Return the (X, Y) coordinate for the center point of the cell that contains the specified text.  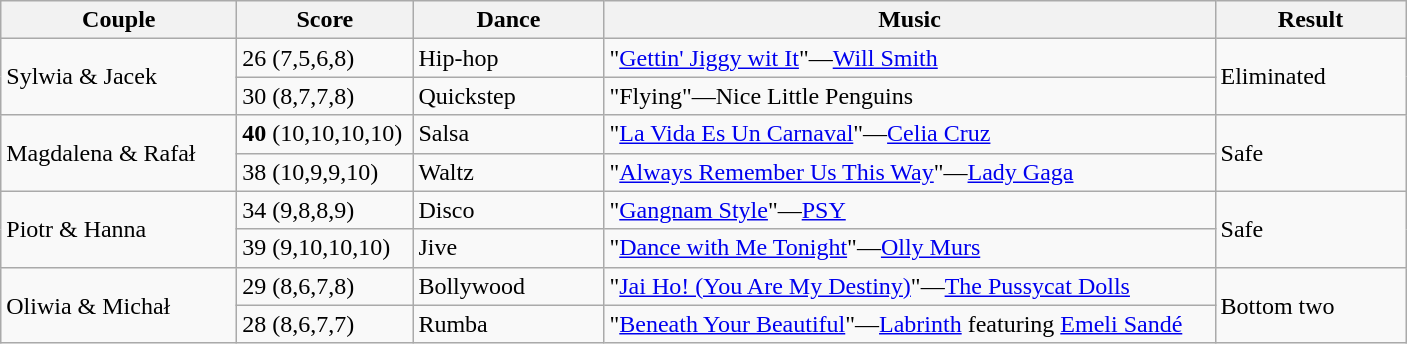
"La Vida Es Un Carnaval"—Celia Cruz (910, 134)
28 (8,6,7,7) (325, 324)
Score (325, 20)
Jive (508, 248)
30 (8,7,7,8) (325, 96)
Couple (119, 20)
Magdalena & Rafał (119, 153)
Oliwia & Michał (119, 305)
Sylwia & Jacek (119, 77)
Piotr & Hanna (119, 229)
"Flying"—Nice Little Penguins (910, 96)
"Gettin' Jiggy wit It"—Will Smith (910, 58)
Result (1310, 20)
29 (8,6,7,8) (325, 286)
Hip-hop (508, 58)
Music (910, 20)
38 (10,9,9,10) (325, 172)
39 (9,10,10,10) (325, 248)
Disco (508, 210)
"Dance with Me Tonight"—Olly Murs (910, 248)
40 (10,10,10,10) (325, 134)
Quickstep (508, 96)
Eliminated (1310, 77)
34 (9,8,8,9) (325, 210)
Waltz (508, 172)
26 (7,5,6,8) (325, 58)
Dance (508, 20)
Bottom two (1310, 305)
"Beneath Your Beautiful"—Labrinth featuring Emeli Sandé (910, 324)
Rumba (508, 324)
"Jai Ho! (You Are My Destiny)"—The Pussycat Dolls (910, 286)
Salsa (508, 134)
"Always Remember Us This Way"—Lady Gaga (910, 172)
Bollywood (508, 286)
"Gangnam Style"—PSY (910, 210)
